For the text-containing cell, return its midpoint in [x, y] coordinate format. 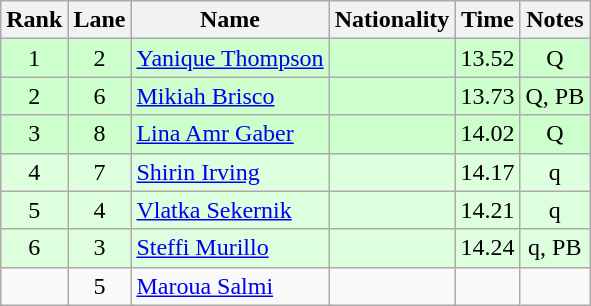
Mikiah Brisco [230, 96]
14.24 [488, 248]
q, PB [555, 248]
14.02 [488, 134]
Name [230, 20]
Notes [555, 20]
Maroua Salmi [230, 286]
Nationality [392, 20]
Time [488, 20]
Lina Amr Gaber [230, 134]
Yanique Thompson [230, 58]
Rank [34, 20]
13.52 [488, 58]
Q, PB [555, 96]
1 [34, 58]
14.17 [488, 172]
Steffi Murillo [230, 248]
Vlatka Sekernik [230, 210]
Lane [100, 20]
7 [100, 172]
13.73 [488, 96]
8 [100, 134]
14.21 [488, 210]
Shirin Irving [230, 172]
